Extract the [x, y] coordinate from the center of the cell holding the provided text.  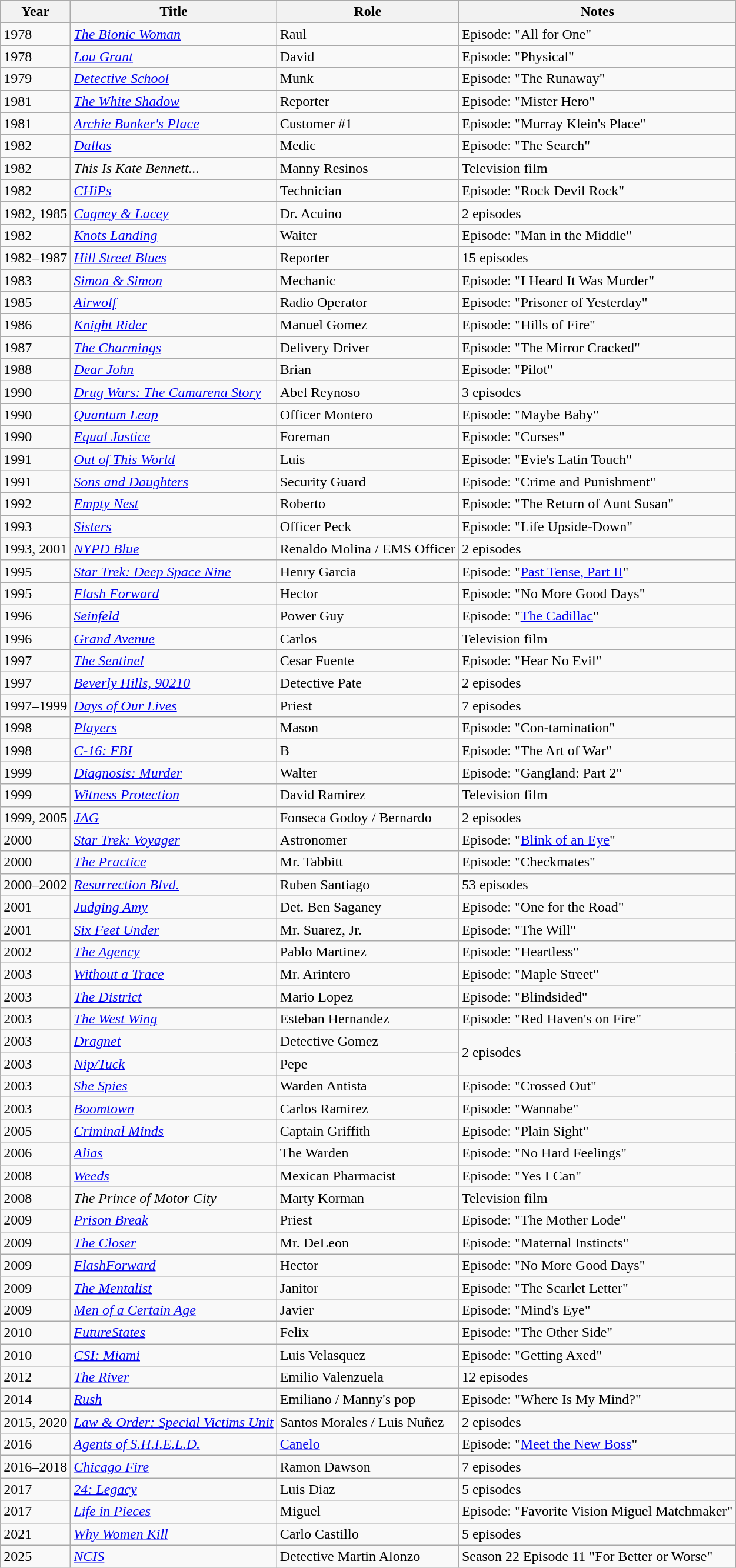
Grand Avenue [174, 638]
Mr. Arintero [367, 974]
Six Feet Under [174, 929]
Why Women Kill [174, 1534]
Simon & Simon [174, 281]
Title [174, 12]
Mr. Suarez, Jr. [367, 929]
1982–1987 [35, 258]
Luis Diaz [367, 1489]
Power Guy [367, 616]
Detective Pate [367, 683]
The Warden [367, 1153]
Sons and Daughters [174, 482]
2012 [35, 1377]
Episode: "Blindsided" [597, 997]
Criminal Minds [174, 1131]
Mason [367, 728]
Felix [367, 1332]
Episode: "All for One" [597, 34]
Quantum Leap [174, 415]
Cesar Fuente [367, 661]
Episode: "The Mirror Cracked" [597, 348]
Episode: "The Runaway" [597, 79]
1983 [35, 281]
Episode: "Checkmates" [597, 862]
Episode: "Prisoner of Yesterday" [597, 303]
Pepe [367, 1064]
The District [174, 997]
Knots Landing [174, 235]
Fonseca Godoy / Bernardo [367, 818]
Star Trek: Voyager [174, 840]
Episode: "Yes I Can" [597, 1176]
Detective Gomez [367, 1042]
Marty Korman [367, 1198]
12 episodes [597, 1377]
Detective Martin Alonzo [367, 1556]
Delivery Driver [367, 348]
Airwolf [174, 303]
The River [174, 1377]
David [367, 56]
Chicago Fire [174, 1467]
Notes [597, 12]
1987 [35, 348]
Ramon Dawson [367, 1467]
Roberto [367, 504]
The Charmings [174, 348]
24: Legacy [174, 1489]
15 episodes [597, 258]
Episode: "Heartless" [597, 952]
Episode: "Man in the Middle" [597, 235]
Cagney & Lacey [174, 213]
The West Wing [174, 1019]
Episode: "Murray Klein's Place" [597, 124]
Witness Protection [174, 795]
1985 [35, 303]
The Prince of Motor City [174, 1198]
Brian [367, 370]
Customer #1 [367, 124]
Episode: "Hear No Evil" [597, 661]
Emilio Valenzuela [367, 1377]
Days of Our Lives [174, 706]
Episode: "No Hard Feelings" [597, 1153]
Warden Antista [367, 1086]
Episode: "The Scarlet Letter" [597, 1287]
2006 [35, 1153]
Janitor [367, 1287]
Detective School [174, 79]
1993 [35, 526]
The Agency [174, 952]
Officer Peck [367, 526]
Episode: "Rock Devil Rock" [597, 191]
Episode: "The Art of War" [597, 750]
Episode: "The Search" [597, 146]
Episode: "Curses" [597, 437]
Medic [367, 146]
Dallas [174, 146]
Mexican Pharmacist [367, 1176]
Manny Resinos [367, 168]
The Mentalist [174, 1287]
Equal Justice [174, 437]
Agents of S.H.I.E.L.D. [174, 1444]
The Bionic Woman [174, 34]
Det. Ben Saganey [367, 907]
This Is Kate Bennett... [174, 168]
Episode: "The Will" [597, 929]
The Practice [174, 862]
FutureStates [174, 1332]
2002 [35, 952]
Manuel Gomez [367, 325]
53 episodes [597, 885]
Prison Break [174, 1220]
Mario Lopez [367, 997]
She Spies [174, 1086]
Resurrection Blvd. [174, 885]
2025 [35, 1556]
1997–1999 [35, 706]
Archie Bunker's Place [174, 124]
1988 [35, 370]
Episode: "Maple Street" [597, 974]
Radio Operator [367, 303]
Boomtown [174, 1109]
Episode: "Life Upside-Down" [597, 526]
Episode: "Past Tense, Part II" [597, 571]
1986 [35, 325]
Mechanic [367, 281]
The Closer [174, 1243]
Security Guard [367, 482]
Episode: "Getting Axed" [597, 1355]
Episode: "Crossed Out" [597, 1086]
Episode: "The Return of Aunt Susan" [597, 504]
2016–2018 [35, 1467]
Munk [367, 79]
Officer Montero [367, 415]
JAG [174, 818]
Episode: "Maybe Baby" [597, 415]
Foreman [367, 437]
Flash Forward [174, 593]
Star Trek: Deep Space Nine [174, 571]
David Ramirez [367, 795]
Diagnosis: Murder [174, 773]
Episode: "Where Is My Mind?" [597, 1400]
Dr. Acuino [367, 213]
Sisters [174, 526]
Drug Wars: The Camarena Story [174, 392]
Carlos Ramirez [367, 1109]
Canelo [367, 1444]
Beverly Hills, 90210 [174, 683]
Episode: "Mind's Eye" [597, 1310]
Season 22 Episode 11 "For Better or Worse" [597, 1556]
B [367, 750]
Technician [367, 191]
Mr. Tabbitt [367, 862]
Episode: "Blink of an Eye" [597, 840]
Episode: "I Heard It Was Murder" [597, 281]
FlashForward [174, 1265]
Dragnet [174, 1042]
Role [367, 12]
Life in Pieces [174, 1512]
Santos Morales / Luis Nuñez [367, 1422]
Carlos [367, 638]
Hill Street Blues [174, 258]
Episode: "Plain Sight" [597, 1131]
Knight Rider [174, 325]
Seinfeld [174, 616]
Astronomer [367, 840]
Miguel [367, 1512]
Raul [367, 34]
Captain Griffith [367, 1131]
Episode: "Hills of Fire" [597, 325]
Episode: "Red Haven's on Fire" [597, 1019]
Emiliano / Manny's pop [367, 1400]
2005 [35, 1131]
Walter [367, 773]
CHiPs [174, 191]
Ruben Santiago [367, 885]
Episode: "Evie's Latin Touch" [597, 459]
Episode: "Physical" [597, 56]
1982, 1985 [35, 213]
Dear John [174, 370]
Episode: "The Cadillac" [597, 616]
Luis [367, 459]
Episode: "One for the Road" [597, 907]
Episode: "Gangland: Part 2" [597, 773]
Episode: "The Other Side" [597, 1332]
Episode: "Con-tamination" [597, 728]
C-16: FBI [174, 750]
1993, 2001 [35, 549]
Nip/Tuck [174, 1064]
Episode: "Pilot" [597, 370]
2000–2002 [35, 885]
Henry Garcia [367, 571]
Without a Trace [174, 974]
NYPD Blue [174, 549]
2014 [35, 1400]
Javier [367, 1310]
Rush [174, 1400]
Mr. DeLeon [367, 1243]
Empty Nest [174, 504]
1992 [35, 504]
Episode: "Meet the New Boss" [597, 1444]
Episode: "Wannabe" [597, 1109]
2016 [35, 1444]
Episode: "Maternal Instincts" [597, 1243]
Pablo Martinez [367, 952]
Judging Amy [174, 907]
Men of a Certain Age [174, 1310]
NCIS [174, 1556]
Weeds [174, 1176]
Episode: "The Mother Lode" [597, 1220]
The White Shadow [174, 101]
Luis Velasquez [367, 1355]
2021 [35, 1534]
Episode: "Crime and Punishment" [597, 482]
Law & Order: Special Victims Unit [174, 1422]
3 episodes [597, 392]
Abel Reynoso [367, 392]
Episode: "Favorite Vision Miguel Matchmaker" [597, 1512]
The Sentinel [174, 661]
Players [174, 728]
1999, 2005 [35, 818]
CSI: Miami [174, 1355]
Carlo Castillo [367, 1534]
1979 [35, 79]
Waiter [367, 235]
Out of This World [174, 459]
Renaldo Molina / EMS Officer [367, 549]
Lou Grant [174, 56]
Episode: "Mister Hero" [597, 101]
Alias [174, 1153]
2015, 2020 [35, 1422]
Year [35, 12]
Esteban Hernandez [367, 1019]
